Scan for the cell matching the given text and deliver its [x, y] coordinate at center. 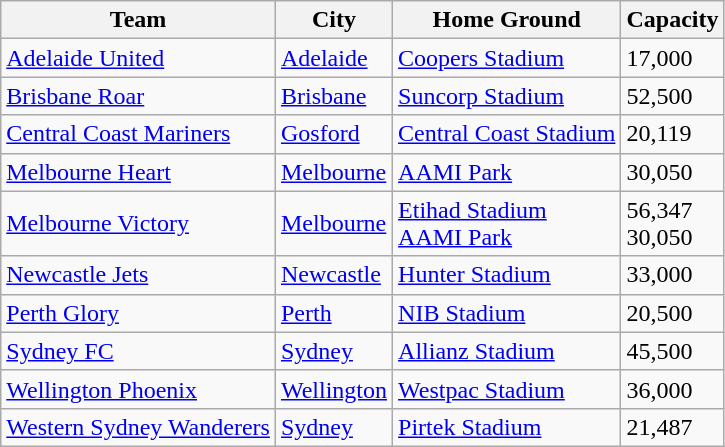
Etihad StadiumAAMI Park [507, 224]
Sydney FC [138, 351]
20,500 [672, 313]
Perth [334, 313]
17,000 [672, 58]
52,500 [672, 96]
Gosford [334, 134]
Western Sydney Wanderers [138, 427]
Hunter Stadium [507, 275]
AAMI Park [507, 172]
Brisbane Roar [138, 96]
Adelaide United [138, 58]
30,050 [672, 172]
NIB Stadium [507, 313]
Newcastle Jets [138, 275]
20,119 [672, 134]
Team [138, 20]
Suncorp Stadium [507, 96]
Coopers Stadium [507, 58]
Wellington Phoenix [138, 389]
Newcastle [334, 275]
City [334, 20]
Perth Glory [138, 313]
Central Coast Mariners [138, 134]
Pirtek Stadium [507, 427]
Home Ground [507, 20]
45,500 [672, 351]
21,487 [672, 427]
36,000 [672, 389]
Brisbane [334, 96]
Adelaide [334, 58]
Melbourne Victory [138, 224]
Capacity [672, 20]
Allianz Stadium [507, 351]
Melbourne Heart [138, 172]
56,34730,050 [672, 224]
Wellington [334, 389]
Westpac Stadium [507, 389]
Central Coast Stadium [507, 134]
33,000 [672, 275]
